Identify which cell holds the provided text, then report its (X, Y) central coordinate. 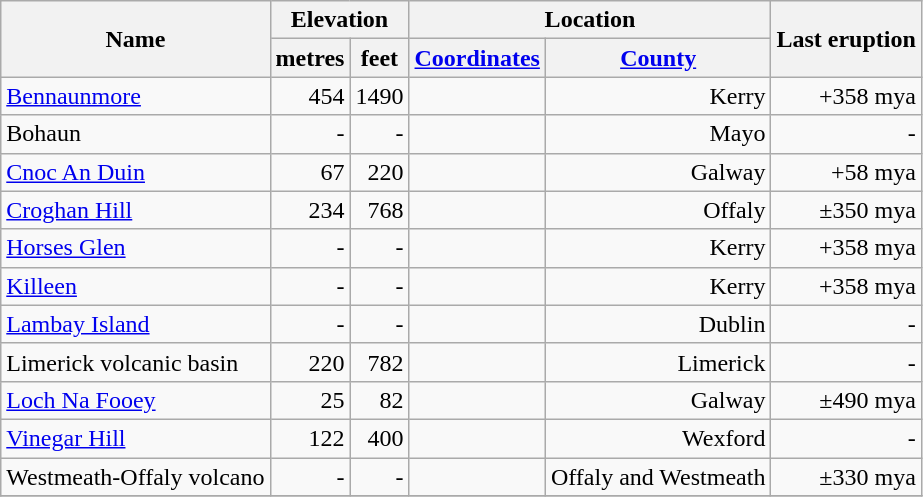
Coordinates (477, 58)
234 (310, 210)
Westmeath-Offaly volcano (136, 477)
82 (380, 400)
Name (136, 39)
Horses Glen (136, 248)
Last eruption (846, 39)
768 (380, 210)
±350 mya (846, 210)
454 (310, 96)
feet (380, 58)
metres (310, 58)
Mayo (658, 134)
1490 (380, 96)
Vinegar Hill (136, 438)
Cnoc An Duin (136, 172)
67 (310, 172)
Croghan Hill (136, 210)
Offaly and Westmeath (658, 477)
122 (310, 438)
±330 mya (846, 477)
400 (380, 438)
Bohaun (136, 134)
County (658, 58)
782 (380, 362)
Location (590, 20)
25 (310, 400)
+58 mya (846, 172)
Limerick volcanic basin (136, 362)
Loch Na Fooey (136, 400)
Elevation (340, 20)
±490 mya (846, 400)
Lambay Island (136, 324)
Offaly (658, 210)
Limerick (658, 362)
Wexford (658, 438)
Bennaunmore (136, 96)
Killeen (136, 286)
Dublin (658, 324)
